Return (X, Y) of the center of cell containing provided text 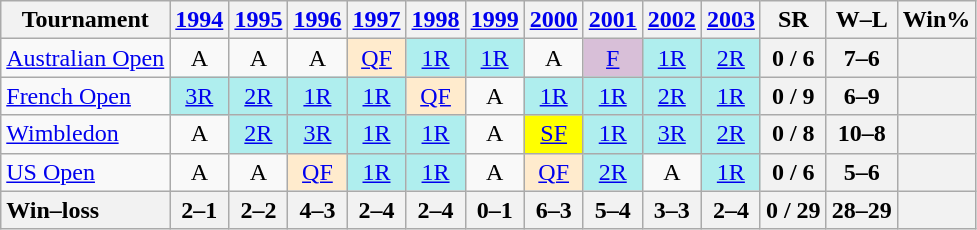
Win% (936, 20)
28–29 (862, 210)
2001 (612, 20)
6–9 (862, 96)
2003 (730, 20)
French Open (86, 96)
0 / 8 (793, 134)
1994 (200, 20)
1995 (258, 20)
0–1 (494, 210)
1996 (318, 20)
Wimbledon (86, 134)
US Open (86, 172)
0 / 9 (793, 96)
0 / 29 (793, 210)
SR (793, 20)
Tournament (86, 20)
1999 (494, 20)
Australian Open (86, 58)
Win–loss (86, 210)
SF (554, 134)
5–4 (612, 210)
F (612, 58)
W–L (862, 20)
2002 (672, 20)
2–1 (200, 210)
2–2 (258, 210)
6–3 (554, 210)
7–6 (862, 58)
1998 (436, 20)
4–3 (318, 210)
2000 (554, 20)
5–6 (862, 172)
3–3 (672, 210)
10–8 (862, 134)
1997 (376, 20)
